Pinpoint the cell where the given text exists, returning its (x, y) midpoint coordinate. 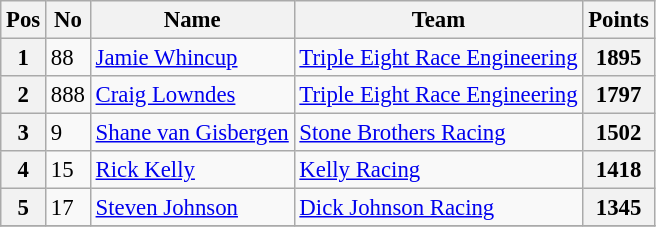
88 (68, 58)
Name (192, 20)
5 (24, 208)
Points (618, 20)
888 (68, 95)
1895 (618, 58)
Shane van Gisbergen (192, 133)
Steven Johnson (192, 208)
Team (438, 20)
1 (24, 58)
Jamie Whincup (192, 58)
17 (68, 208)
1345 (618, 208)
Craig Lowndes (192, 95)
3 (24, 133)
15 (68, 170)
4 (24, 170)
Kelly Racing (438, 170)
No (68, 20)
1418 (618, 170)
2 (24, 95)
Rick Kelly (192, 170)
Stone Brothers Racing (438, 133)
1797 (618, 95)
1502 (618, 133)
Pos (24, 20)
Dick Johnson Racing (438, 208)
9 (68, 133)
